Extract the (x, y) coordinate from the center of the cell holding the provided text.  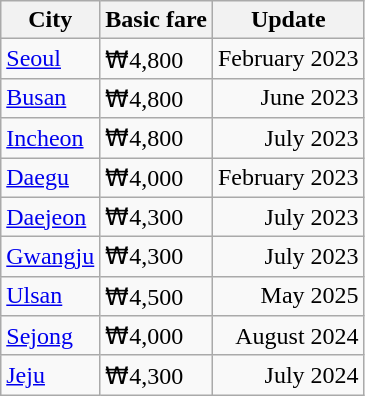
Seoul (50, 59)
May 2025 (288, 296)
Update (288, 20)
Busan (50, 98)
July 2024 (288, 375)
June 2023 (288, 98)
Jeju (50, 375)
August 2024 (288, 336)
Incheon (50, 138)
Daegu (50, 178)
Sejong (50, 336)
Ulsan (50, 296)
₩4,500 (156, 296)
Basic fare (156, 20)
Daejeon (50, 217)
Gwangju (50, 257)
City (50, 20)
